For the text-containing cell, return its midpoint in [x, y] coordinate format. 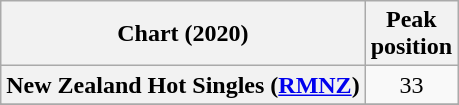
Peakposition [411, 34]
New Zealand Hot Singles (RMNZ) [183, 85]
33 [411, 85]
Chart (2020) [183, 34]
